Extract the [x, y] coordinate from the center of the cell holding the provided text.  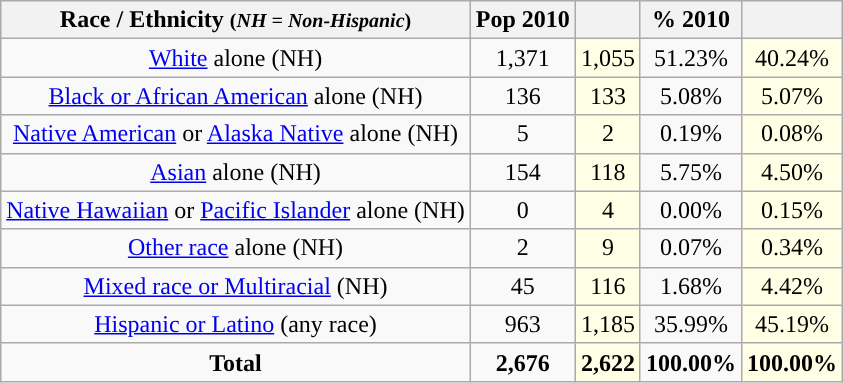
45.19% [792, 324]
Hispanic or Latino (any race) [236, 324]
4.50% [792, 172]
0.07% [690, 248]
0.15% [792, 210]
4 [608, 210]
0.08% [792, 134]
Race / Ethnicity (NH = Non-Hispanic) [236, 20]
1.68% [690, 286]
116 [608, 286]
118 [608, 172]
0.19% [690, 134]
2,676 [522, 362]
Asian alone (NH) [236, 172]
Total [236, 362]
154 [522, 172]
Native Hawaiian or Pacific Islander alone (NH) [236, 210]
136 [522, 96]
% 2010 [690, 20]
Native American or Alaska Native alone (NH) [236, 134]
0.00% [690, 210]
45 [522, 286]
1,055 [608, 58]
40.24% [792, 58]
133 [608, 96]
Other race alone (NH) [236, 248]
Mixed race or Multiracial (NH) [236, 286]
Pop 2010 [522, 20]
35.99% [690, 324]
5.08% [690, 96]
1,185 [608, 324]
5.07% [792, 96]
0.34% [792, 248]
1,371 [522, 58]
51.23% [690, 58]
9 [608, 248]
2,622 [608, 362]
White alone (NH) [236, 58]
5.75% [690, 172]
4.42% [792, 286]
Black or African American alone (NH) [236, 96]
0 [522, 210]
5 [522, 134]
963 [522, 324]
